Return [X, Y] of the center of cell containing provided text 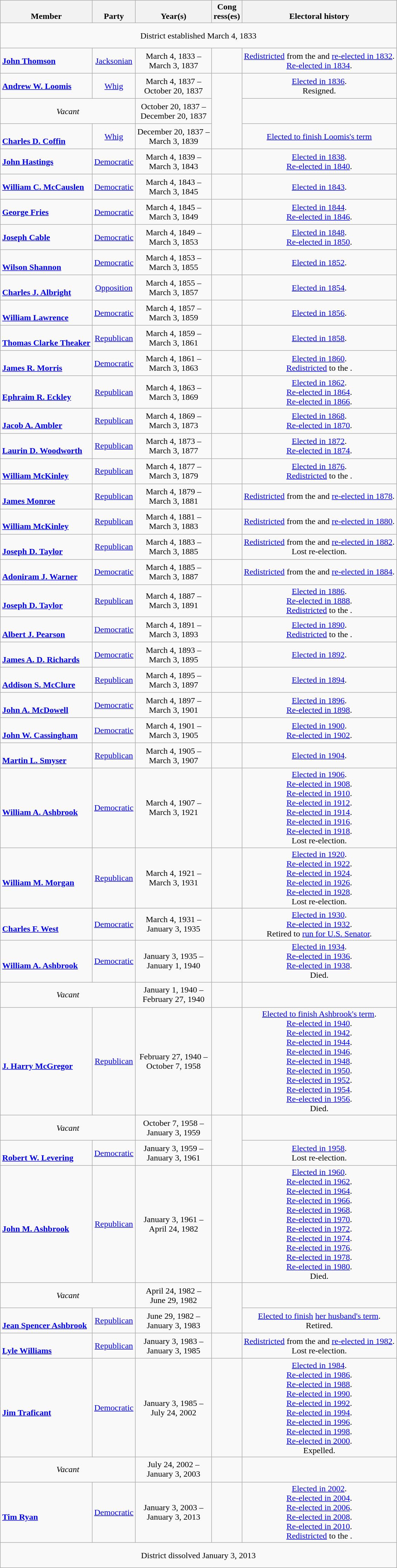
January 3, 1935 –January 1, 1940 [173, 961]
Jim Traficant [46, 1407]
Redistricted from the and re-elected in 1832.Re-elected in 1834. [320, 61]
John Hastings [46, 162]
Elected in 1852. [320, 263]
William M. Morgan [46, 878]
Joseph Cable [46, 237]
Redistricted from the and re-elected in 1882.Lost re-election. [320, 547]
March 4, 1887 –March 3, 1891 [173, 601]
Elected in 1904. [320, 755]
Charles J. Albright [46, 288]
J. Harry McGregor [46, 1061]
Martin L. Smyser [46, 755]
Thomas Clarke Theaker [46, 338]
March 4, 1873 –March 3, 1877 [173, 446]
March 4, 1877 –March 3, 1879 [173, 471]
Lyle Williams [46, 1346]
Charles F. West [46, 924]
Redistricted from the and re-elected in 1982.Lost re-election. [320, 1346]
Redistricted from the and re-elected in 1880. [320, 522]
Jacob A. Ambler [46, 421]
Opposition [114, 288]
March 4, 1891 –March 3, 1893 [173, 629]
March 4, 1837 –October 20, 1837 [173, 86]
Robert W. Levering [46, 1153]
Albert J. Pearson [46, 629]
Elected in 1886.Re-elected in 1888.Redistricted to the . [320, 601]
January 3, 1959 –January 3, 1961 [173, 1153]
March 4, 1881 –March 3, 1883 [173, 522]
John W. Cassingham [46, 730]
Jean Spencer Ashbrook [46, 1320]
Congress(es) [227, 12]
Tim Ryan [46, 1512]
March 4, 1857 –March 3, 1859 [173, 313]
District dissolved January 3, 2013 [198, 1555]
March 4, 1869 –March 3, 1873 [173, 421]
Elected in 1848.Re-elected in 1850. [320, 237]
March 4, 1905 –March 3, 1907 [173, 755]
July 24, 2002 –January 3, 2003 [173, 1469]
William C. McCauslen [46, 187]
Member [46, 12]
Party [114, 12]
Elected in 1934.Re-elected in 1936.Re-elected in 1938.Died. [320, 961]
March 4, 1853 –March 3, 1855 [173, 263]
January 3, 1985 –July 24, 2002 [173, 1407]
George Fries [46, 212]
October 20, 1837 –December 20, 1837 [173, 111]
March 4, 1833 –March 3, 1837 [173, 61]
March 4, 1893 –March 3, 1895 [173, 655]
March 4, 1885 –March 3, 1887 [173, 572]
John M. Ashbrook [46, 1224]
January 3, 1961 –April 24, 1982 [173, 1224]
March 4, 1861 –March 3, 1863 [173, 363]
Ephraim R. Eckley [46, 392]
March 4, 1859 –March 3, 1861 [173, 338]
Elected in 1894. [320, 680]
James R. Morris [46, 363]
Elected in 1843. [320, 187]
Jacksonian [114, 61]
Elected in 1844.Re-elected in 1846. [320, 212]
John Thomson [46, 61]
March 4, 1883 –March 3, 1885 [173, 547]
December 20, 1837 –March 3, 1839 [173, 137]
Elected in 1958.Lost re-election. [320, 1153]
March 4, 1931 –January 3, 1935 [173, 924]
Elected to finish Loomis's term [320, 137]
Redistricted from the and re-elected in 1884. [320, 572]
June 29, 1982 –January 3, 1983 [173, 1320]
Elected in 1872.Re-elected in 1874. [320, 446]
Elected to finish her husband's term.Retired. [320, 1320]
Elected in 1892. [320, 655]
March 4, 1901 –March 3, 1905 [173, 730]
Elected in 1856. [320, 313]
January 3, 2003 –January 3, 2013 [173, 1512]
Elected in 1906.Re-elected in 1908.Re-elected in 1910.Re-elected in 1912.Re-elected in 1914.Re-elected in 1916.Re-elected in 1918.Lost re-election. [320, 808]
James Monroe [46, 496]
March 4, 1897 –March 3, 1901 [173, 705]
Elected in 1930.Re-elected in 1932.Retired to run for U.S. Senator. [320, 924]
James A. D. Richards [46, 655]
William Lawrence [46, 313]
March 4, 1845 –March 3, 1849 [173, 212]
Elected in 1900.Re-elected in 1902. [320, 730]
Wilson Shannon [46, 263]
February 27, 1940 –October 7, 1958 [173, 1061]
Elected in 1836.Resigned. [320, 86]
Addison S. McClure [46, 680]
Elected in 1876.Redistricted to the . [320, 471]
March 4, 1855 –March 3, 1857 [173, 288]
Charles D. Coffin [46, 137]
Elected in 1868.Re-elected in 1870. [320, 421]
Adoniram J. Warner [46, 572]
Redistricted from the and re-elected in 1878. [320, 496]
Year(s) [173, 12]
Elected in 1860.Redistricted to the . [320, 363]
Elected in 2002.Re-elected in 2004.Re-elected in 2006.Re-elected in 2008.Re-elected in 2010.Redistricted to the . [320, 1512]
Electoral history [320, 12]
October 7, 1958 –January 3, 1959 [173, 1128]
District established March 4, 1833 [198, 36]
March 4, 1879 –March 3, 1881 [173, 496]
March 4, 1863 –March 3, 1869 [173, 392]
Elected in 1838.Re-elected in 1840. [320, 162]
March 4, 1839 –March 3, 1843 [173, 162]
March 4, 1849 –March 3, 1853 [173, 237]
January 3, 1983 –January 3, 1985 [173, 1346]
Elected in 1854. [320, 288]
April 24, 1982 –June 29, 1982 [173, 1295]
January 1, 1940 –February 27, 1940 [173, 995]
March 4, 1843 –March 3, 1845 [173, 187]
Laurin D. Woodworth [46, 446]
March 4, 1921 –March 3, 1931 [173, 878]
John A. McDowell [46, 705]
Elected in 1858. [320, 338]
Elected in 1890.Redistricted to the . [320, 629]
March 4, 1907 –March 3, 1921 [173, 808]
March 4, 1895 –March 3, 1897 [173, 680]
Elected in 1920.Re-elected in 1922.Re-elected in 1924.Re-elected in 1926.Re-elected in 1928.Lost re-election. [320, 878]
Andrew W. Loomis [46, 86]
Elected in 1896.Re-elected in 1898. [320, 705]
Elected in 1862.Re-elected in 1864.Re-elected in 1866. [320, 392]
